Output the (X, Y) coordinate of the center of the cell containing the given text.  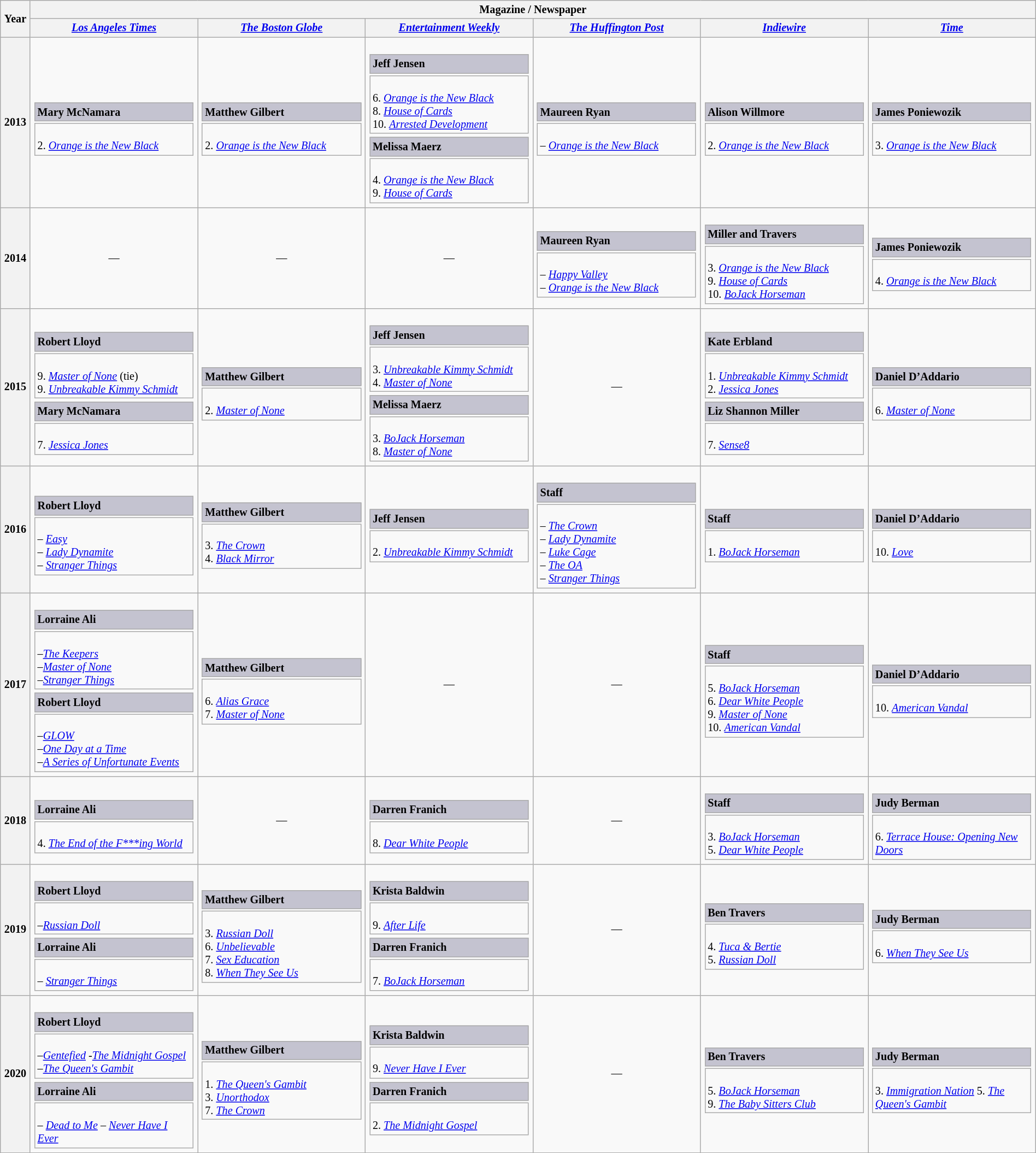
Lorraine Ali 4. The End of the F***ing World (114, 821)
–Russian Doll (114, 919)
Year (15, 19)
Maureen Ryan – Happy Valley – Orange is the New Black (616, 258)
3. Unbreakable Kimmy Schmidt 4. Master of None (449, 369)
Staff 3. BoJack Horseman 5. Dear White People (785, 821)
2017 (15, 685)
Ben Travers 4. Tuca & Bertie 5. Russian Doll (785, 930)
Matthew Gilbert 3. The Crown 4. Black Mirror (282, 530)
2. Unbreakable Kimmy Schmidt (449, 546)
Robert Lloyd –Russian Doll Lorraine Ali – Stranger Things (114, 930)
Los Angeles Times (114, 28)
4. The End of the F***ing World (114, 837)
Magazine / Newspaper (533, 10)
Staff – The Crown – Lady Dynamite – Luke Cage – The OA – Stranger Things (616, 530)
4. Tuca & Bertie 5. Russian Doll (785, 946)
Indiewire (785, 28)
Daniel D’Addario 6. Master of None (952, 387)
8. Dear White People (449, 837)
Judy Berman 6. Terrace House: Opening New Doors (952, 821)
James Poniewozik 3. Orange is the New Black (952, 122)
1. The Queen's Gambit 3. Unorthodox 7. The Crown (282, 1091)
10. American Vandal (952, 702)
Jeff Jensen 3. Unbreakable Kimmy Schmidt 4. Master of None Melissa Maerz 3. BoJack Horseman 8. Master of None (449, 387)
6. Alias Grace 7. Master of None (282, 702)
Darren Franich 8. Dear White People (449, 821)
Daniel D’Addario 10. Love (952, 530)
Matthew Gilbert 6. Alias Grace 7. Master of None (282, 685)
3. BoJack Horseman 5. Dear White People (785, 837)
3. BoJack Horseman 8. Master of None (449, 439)
Robert Lloyd – Easy – Lady Dynamite – Stranger Things (114, 530)
2014 (15, 258)
2020 (15, 1074)
6. Master of None (952, 404)
9. After Life (449, 919)
9. Master of None (tie) 9. Unbreakable Kimmy Schmidt (114, 376)
Kate Erbland 1. Unbreakable Kimmy Schmidt 2. Jessica Jones Liz Shannon Miller 7. Sense8 (785, 387)
Kate Erbland (785, 342)
4. Orange is the New Black (952, 275)
3. Orange is the New Black (952, 140)
– Happy Valley – Orange is the New Black (616, 275)
Robert Lloyd 9. Master of None (tie) 9. Unbreakable Kimmy Schmidt Mary McNamara 7. Jessica Jones (114, 387)
Robert Lloyd –Gentefied -The Midnight Gospel –The Queen's Gambit Lorraine Ali – Dead to Me – Never Have I Ever (114, 1074)
Jeff Jensen 2. Unbreakable Kimmy Schmidt (449, 530)
2016 (15, 530)
– Orange is the New Black (616, 140)
2015 (15, 387)
James Poniewozik 4. Orange is the New Black (952, 258)
10. Love (952, 546)
–Gentefied -The Midnight Gospel –The Queen's Gambit (114, 1056)
Mary McNamara 2. Orange is the New Black (114, 122)
– Stranger Things (114, 975)
3. Orange is the New Black 9. House of Cards 10. BoJack Horseman (785, 275)
Alison Willmore 2. Orange is the New Black (785, 122)
7. Jessica Jones (114, 439)
Miller and Travers (785, 235)
6. Orange is the New Black 8. House of Cards 10. Arrested Development (449, 105)
2. Master of None (282, 404)
Matthew Gilbert 1. The Queen's Gambit 3. Unorthodox 7. The Crown (282, 1074)
–The Keepers –Master of None –Stranger Things (114, 660)
Miller and Travers 3. Orange is the New Black 9. House of Cards 10. BoJack Horseman (785, 258)
– The Crown – Lady Dynamite – Luke Cage – The OA – Stranger Things (616, 546)
4. Orange is the New Black 9. House of Cards (449, 180)
2013 (15, 122)
5. BoJack Horseman 9. The Baby Sitters Club (785, 1091)
Judy Berman 3. Immigration Nation 5. The Queen's Gambit (952, 1074)
Staff 5. BoJack Horseman 6. Dear White People 9. Master of None 10. American Vandal (785, 685)
Maureen Ryan – Orange is the New Black (616, 122)
Matthew Gilbert 3. Russian Doll 6. Unbelievable 7. Sex Education 8. When They See Us (282, 930)
– Easy – Lady Dynamite – Stranger Things (114, 546)
6. Terrace House: Opening New Doors (952, 837)
Krista Baldwin 9. Never Have I Ever Darren Franich 2. The Midnight Gospel (449, 1074)
The Huffington Post (616, 28)
–GLOW –One Day at a Time –A Series of Unfortunate Events (114, 743)
1. Unbreakable Kimmy Schmidt 2. Jessica Jones (785, 376)
1. BoJack Horseman (785, 546)
2019 (15, 930)
7. Sense8 (785, 439)
3. The Crown 4. Black Mirror (282, 546)
3. Russian Doll 6. Unbelievable 7. Sex Education 8. When They See Us (282, 946)
Matthew Gilbert 2. Master of None (282, 387)
Time (952, 28)
7. BoJack Horseman (449, 975)
Judy Berman 6. When They See Us (952, 930)
Matthew Gilbert 2. Orange is the New Black (282, 122)
Liz Shannon Miller (785, 412)
Daniel D’Addario 10. American Vandal (952, 685)
3. Immigration Nation 5. The Queen's Gambit (952, 1091)
9. Never Have I Ever (449, 1062)
5. BoJack Horseman 6. Dear White People 9. Master of None 10. American Vandal (785, 702)
Lorraine Ali –The Keepers –Master of None –Stranger Things Robert Lloyd –GLOW –One Day at a Time –A Series of Unfortunate Events (114, 685)
6. When They See Us (952, 946)
Staff 1. BoJack Horseman (785, 530)
Krista Baldwin 9. After Life Darren Franich 7. BoJack Horseman (449, 930)
– Dead to Me – Never Have I Ever (114, 1126)
2. The Midnight Gospel (449, 1119)
2018 (15, 821)
Jeff Jensen 6. Orange is the New Black 8. House of Cards 10. Arrested Development Melissa Maerz 4. Orange is the New Black 9. House of Cards (449, 122)
Ben Travers 5. BoJack Horseman 9. The Baby Sitters Club (785, 1074)
Entertainment Weekly (449, 28)
Alison Willmore (785, 113)
The Boston Globe (282, 28)
